Return the (x, y) coordinate for the center point of the cell that contains the specified text.  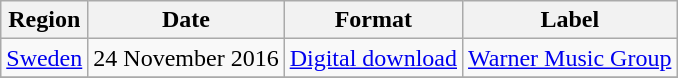
Label (570, 20)
24 November 2016 (186, 58)
Date (186, 20)
Sweden (44, 58)
Format (373, 20)
Warner Music Group (570, 58)
Digital download (373, 58)
Region (44, 20)
